Detect which cell encompasses the target text, then output its (x, y) center coordinate. 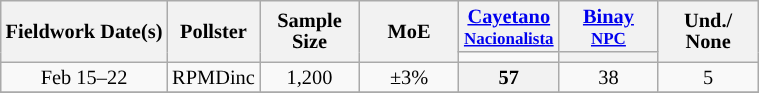
MoE (409, 30)
Fieldwork Date(s) (84, 30)
1,200 (310, 78)
Pollster (213, 30)
Sample Size (310, 30)
±3% (409, 78)
57 (509, 78)
BinayNPC (609, 26)
CayetanoNacionalista (509, 26)
Feb 15–22 (84, 78)
5 (708, 78)
RPMDinc (213, 78)
38 (609, 78)
Und./None (708, 30)
